Scan for the cell matching the given text and deliver its (X, Y) coordinate at center. 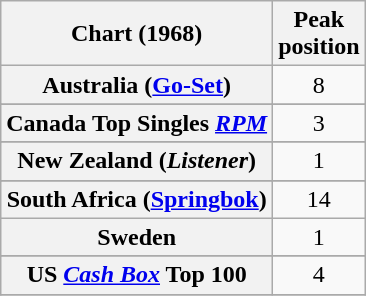
Canada Top Singles RPM (137, 123)
Australia (Go-Set) (137, 85)
8 (319, 85)
Peakposition (319, 34)
14 (319, 199)
US Cash Box Top 100 (137, 275)
New Zealand (Listener) (137, 161)
Sweden (137, 237)
3 (319, 123)
4 (319, 275)
Chart (1968) (137, 34)
South Africa (Springbok) (137, 199)
